Output the (x, y) coordinate of the center of the cell containing the given text.  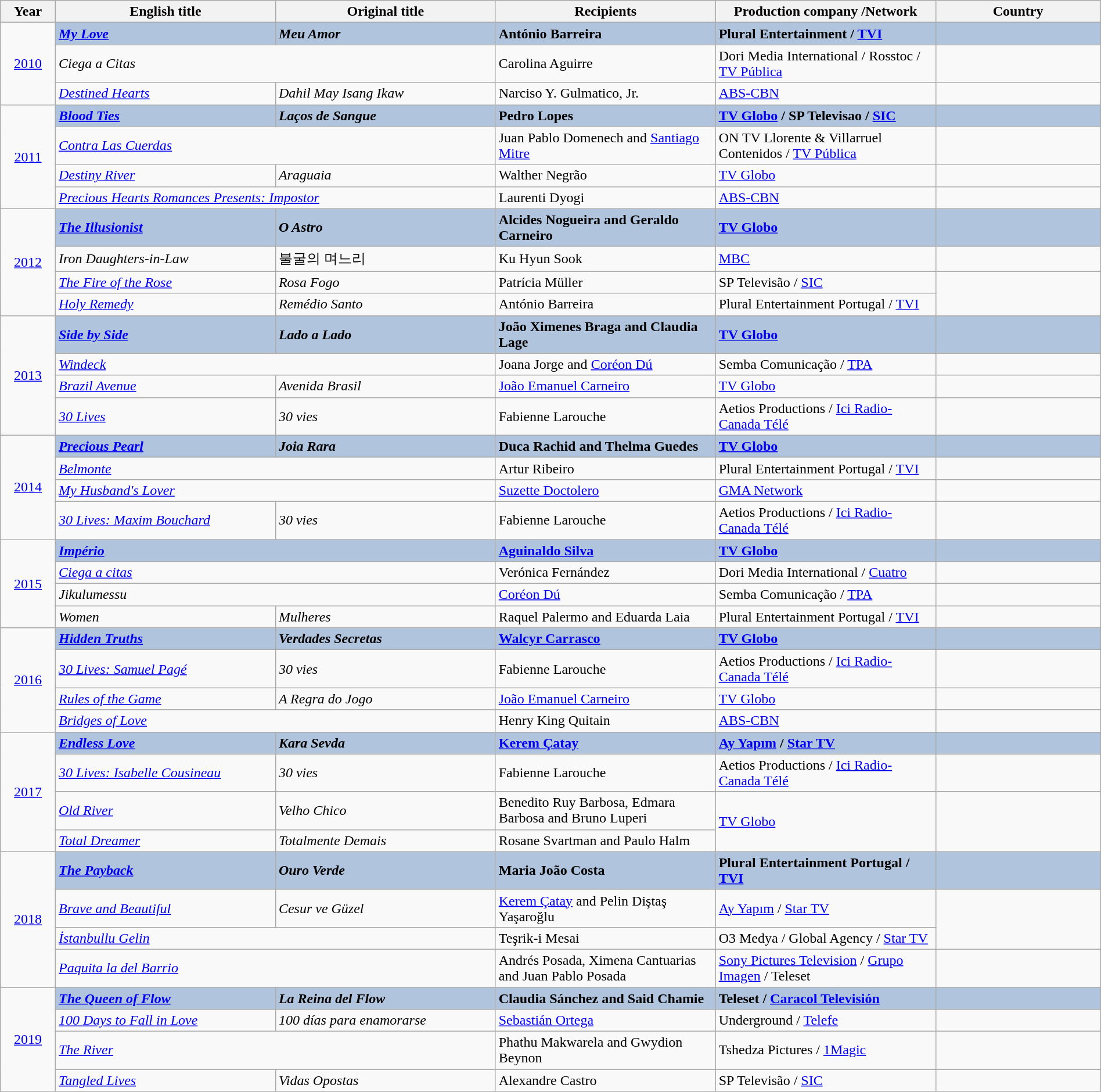
Maria João Costa (605, 870)
Total Dreamer (165, 840)
Juan Pablo Domenech and Santiago Mitre (605, 145)
Alexandre Castro (605, 1080)
Ciega a Citas (275, 64)
My Husband's Lover (275, 490)
My Love (165, 34)
30 Lives: Maxim Bouchard (165, 520)
Paquita la del Barrio (275, 968)
Ouro Verde (386, 870)
Império (275, 550)
Walther Negrão (605, 175)
2018 (28, 919)
Tshedza Pictures / 1Magic (826, 1050)
Precious Hearts Romances Presents: Impostor (275, 197)
Kerem Çatay and Pelin Diştaş Yaşaroğlu (605, 908)
Narciso Y. Gulmatico, Jr. (605, 94)
Andrés Posada, Ximena Cantuarias and Juan Pablo Posada (605, 968)
Sony Pictures Television / Grupo Imagen / Teleset (826, 968)
Dahil May Isang Ikaw (386, 94)
The River (275, 1050)
Pedro Lopes (605, 116)
Holy Remedy (165, 304)
O Astro (386, 228)
TV Globo / SP Televisao / SIC (826, 116)
The Illusionist (165, 228)
Laços de Sangue (386, 116)
100 Days to Fall in Love (165, 1021)
Patrícia Müller (605, 282)
Side by Side (165, 335)
2011 (28, 157)
2012 (28, 262)
Blood Ties (165, 116)
ON TV Llorente & Villarruel Contenidos / TV Pública (826, 145)
Velho Chico (386, 811)
Hidden Truths (165, 639)
Carolina Aguirre (605, 64)
Ku Hyun Sook (605, 259)
Rosa Fogo (386, 282)
Year (28, 12)
Joana Jorge and Coréon Dú (605, 364)
Precious Pearl (165, 446)
Rules of the Game (165, 699)
2014 (28, 487)
A Regra do Jogo (386, 699)
Mulheres (386, 617)
Suzette Doctolero (605, 490)
30 Lives (165, 416)
Belmonte (275, 468)
Artur Ribeiro (605, 468)
La Reina del Flow (386, 998)
Sebastián Ortega (605, 1021)
2019 (28, 1040)
Totalmente Demais (386, 840)
2015 (28, 583)
30 Lives: Isabelle Cousineau (165, 773)
100 días para enamorarse (386, 1021)
Women (165, 617)
Bridges of Love (275, 721)
Phathu Makwarela and Gwydion Beynon (605, 1050)
Jikulumessu (275, 595)
Teleset / Caracol Televisión (826, 998)
Country (1018, 12)
2016 (28, 680)
Meu Amor (386, 34)
Araguaia (386, 175)
Tangled Lives (165, 1080)
Vidas Opostas (386, 1080)
Henry King Quitain (605, 721)
Production company /Network (826, 12)
2010 (28, 64)
Coréon Dú (605, 595)
Remédio Santo (386, 304)
Windeck (275, 364)
Destiny River (165, 175)
2013 (28, 375)
Laurenti Dyogi (605, 197)
Contra Las Cuerdas (275, 145)
Original title (386, 12)
Recipients (605, 12)
Old River (165, 811)
2017 (28, 792)
Underground / Telefe (826, 1021)
Avenida Brasil (386, 386)
Ciega a citas (275, 573)
Raquel Palermo and Eduarda Laia (605, 617)
MBC (826, 259)
불굴의 며느리 (386, 259)
Verdades Secretas (386, 639)
30 Lives: Samuel Pagé (165, 669)
Brazil Avenue (165, 386)
Lado a Lado (386, 335)
The Queen of Flow (165, 998)
İstanbullu Gelin (275, 938)
Benedito Ruy Barbosa, Edmara Barbosa and Bruno Luperi (605, 811)
Verónica Fernández (605, 573)
Brave and Beautiful (165, 908)
Walcyr Carrasco (605, 639)
Iron Daughters-in-Law (165, 259)
Duca Rachid and Thelma Guedes (605, 446)
João Ximenes Braga and Claudia Lage (605, 335)
Teşrik-i Mesai (605, 938)
GMA Network (826, 490)
Dori Media International / Rosstoc / TV Pública (826, 64)
Kerem Çatay (605, 743)
Rosane Svartman and Paulo Halm (605, 840)
English title (165, 12)
Destined Hearts (165, 94)
Endless Love (165, 743)
The Fire of the Rose (165, 282)
Cesur ve Güzel (386, 908)
Dori Media International / Cuatro (826, 573)
Plural Entertainment / TVI (826, 34)
O3 Medya / Global Agency / Star TV (826, 938)
Joia Rara (386, 446)
The Payback (165, 870)
Claudia Sánchez and Said Chamie (605, 998)
Aguinaldo Silva (605, 550)
Kara Sevda (386, 743)
Alcides Nogueira and Geraldo Carneiro (605, 228)
